Determine the (x, y) coordinate at the center of the cell enclosing the given text.  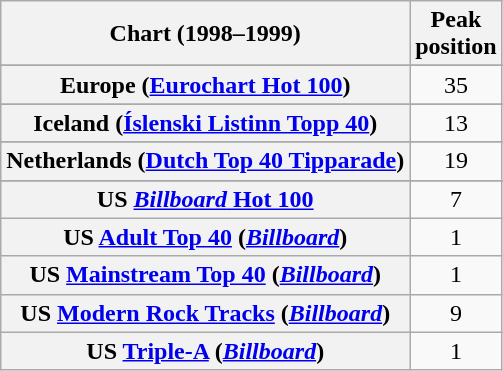
7 (456, 199)
19 (456, 161)
Netherlands (Dutch Top 40 Tipparade) (206, 161)
35 (456, 85)
US Triple-A (Billboard) (206, 351)
US Modern Rock Tracks (Billboard) (206, 313)
9 (456, 313)
13 (456, 123)
US Adult Top 40 (Billboard) (206, 237)
US Billboard Hot 100 (206, 199)
Iceland (Íslenski Listinn Topp 40) (206, 123)
US Mainstream Top 40 (Billboard) (206, 275)
Europe (Eurochart Hot 100) (206, 85)
Peakposition (456, 34)
Chart (1998–1999) (206, 34)
